Scan for the cell matching the given text and deliver its [x, y] coordinate at center. 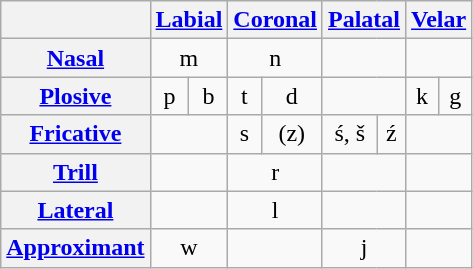
d [292, 96]
Fricative [76, 134]
b [208, 96]
Lateral [76, 210]
ś, š [350, 134]
Trill [76, 172]
k [422, 96]
(z) [292, 134]
Labial [189, 20]
g [456, 96]
Palatal [364, 20]
m [189, 58]
s [244, 134]
t [244, 96]
ź [391, 134]
Approximant [76, 248]
r [276, 172]
w [189, 248]
n [276, 58]
Nasal [76, 58]
l [276, 210]
j [364, 248]
Plosive [76, 96]
Coronal [276, 20]
p [170, 96]
Velar [439, 20]
